Search for the cell housing the specified text and yield its [X, Y] center coordinate. 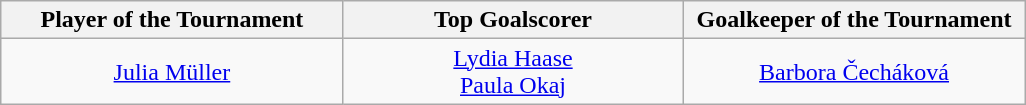
Top Goalscorer [512, 20]
Julia Müller [172, 72]
Barbora Čecháková [854, 72]
Lydia Haase Paula Okaj [512, 72]
Player of the Tournament [172, 20]
Goalkeeper of the Tournament [854, 20]
